Scan for the cell matching the given text and deliver its (X, Y) coordinate at center. 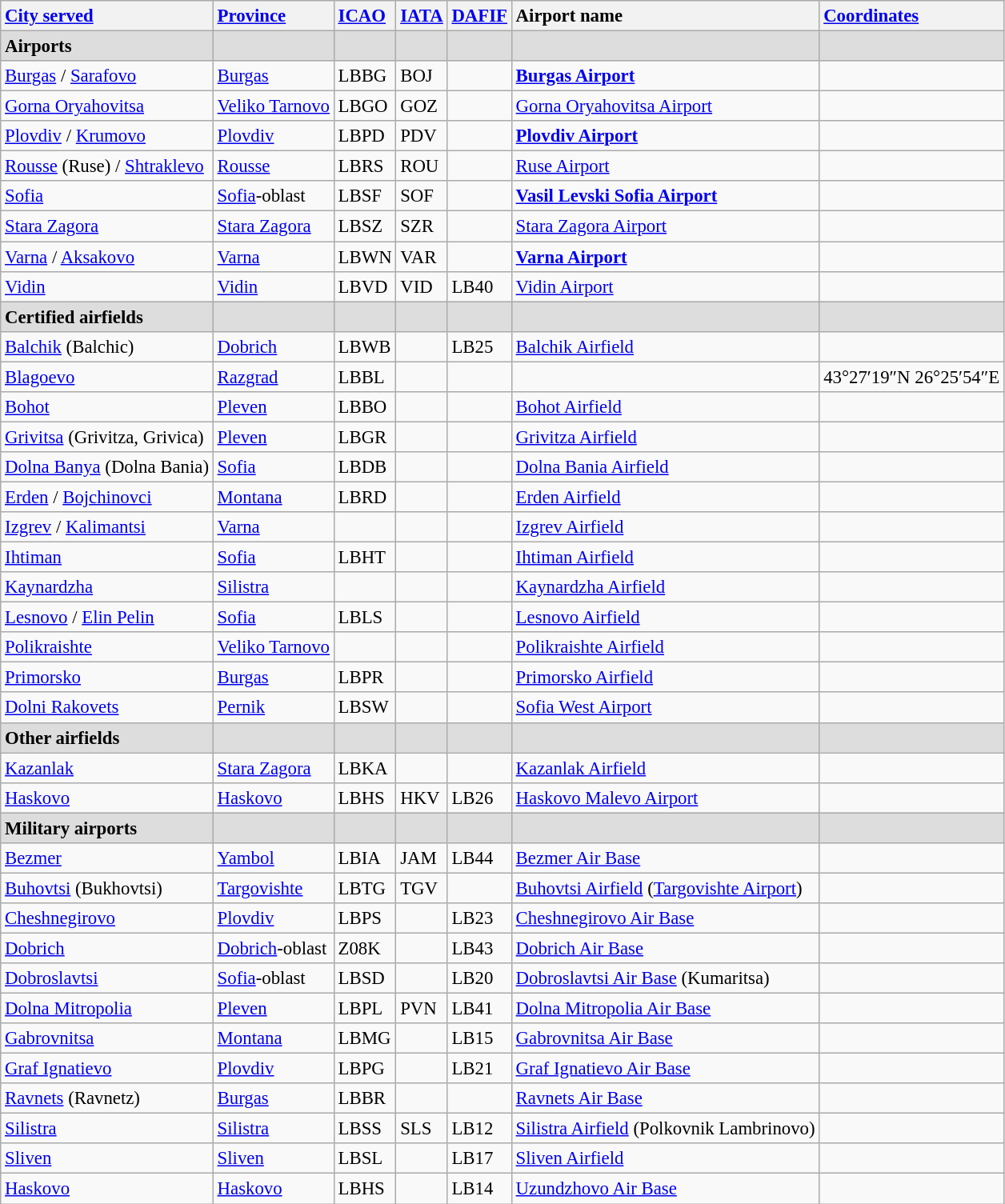
Rousse (274, 166)
Balchik (Balchic) (107, 346)
LBVD (365, 286)
Haskovo Malevo Airport (666, 798)
SZR (422, 226)
LBGR (365, 437)
Uzundzhovo Air Base (666, 1189)
Primorsko Airfield (666, 678)
City served (107, 16)
Sofia West Airport (666, 708)
Burgas Airport (666, 76)
ICAO (365, 16)
Z08K (365, 948)
Dobrich-oblast (274, 948)
Balchik Airfield (666, 346)
Gabrovnitsa (107, 1038)
LB20 (479, 978)
LBRD (365, 497)
Kaynardzha (107, 587)
Cheshnegirovo Air Base (666, 918)
VAR (422, 257)
Ruse Airport (666, 166)
LB41 (479, 1009)
LBTG (365, 888)
LBPS (365, 918)
LB14 (479, 1189)
LBHT (365, 558)
Certified airfields (107, 317)
LB26 (479, 798)
Rousse (Ruse) / Shtraklevo (107, 166)
LBSS (365, 1129)
Military airports (107, 828)
BOJ (422, 76)
Dolna Mitropolia Air Base (666, 1009)
LBBR (365, 1098)
Yambol (274, 858)
DAFIF (479, 16)
Targovishte (274, 888)
SOF (422, 196)
LBSW (365, 708)
Graf Ignatievo (107, 1069)
LBPG (365, 1069)
Ravnets (Ravnetz) (107, 1098)
Izgrev Airfield (666, 527)
LBSF (365, 196)
LBIA (365, 858)
Bohot (107, 407)
43°27′19″N 26°25′54″E (912, 377)
SLS (422, 1129)
Erden / Bojchinovci (107, 497)
Dolna Banya (Dolna Bania) (107, 467)
LB44 (479, 858)
LBSD (365, 978)
Gorna Oryahovitsa (107, 106)
Plovdiv / Krumovo (107, 136)
Plovdiv Airport (666, 136)
Bohot Airfield (666, 407)
Ravnets Air Base (666, 1098)
LB25 (479, 346)
Bezmer Air Base (666, 858)
LBWB (365, 346)
LB43 (479, 948)
Buhovtsi Airfield (Targovishte Airport) (666, 888)
Coordinates (912, 16)
Grivitza Airfield (666, 437)
LB23 (479, 918)
Dobroslavtsi Air Base (Kumaritsa) (666, 978)
Grivitsa (Grivitza, Grivica) (107, 437)
Dobrich Air Base (666, 948)
Kazanlak Airfield (666, 768)
Sliven Airfield (666, 1159)
Cheshnegirovo (107, 918)
Stara Zagora Airport (666, 226)
TGV (422, 888)
Blagoevo (107, 377)
LBGO (365, 106)
LBKA (365, 768)
Burgas / Sarafovo (107, 76)
PDV (422, 136)
LBPR (365, 678)
ROU (422, 166)
LBDB (365, 467)
Airport name (666, 16)
LBBG (365, 76)
LB21 (479, 1069)
Dolna Bania Airfield (666, 467)
Silistra Airfield (Polkovnik Lambrinovo) (666, 1129)
LBMG (365, 1038)
Gabrovnitsa Air Base (666, 1038)
IATA (422, 16)
Primorsko (107, 678)
Dolni Rakovets (107, 708)
Bezmer (107, 858)
Varna Airport (666, 257)
LBPL (365, 1009)
LBSL (365, 1159)
Razgrad (274, 377)
LBLS (365, 618)
JAM (422, 858)
Ihtiman (107, 558)
Polikraishte Airfield (666, 647)
LB15 (479, 1038)
LB12 (479, 1129)
LBSZ (365, 226)
Dolna Mitropolia (107, 1009)
Pernik (274, 708)
LBBO (365, 407)
Erden Airfield (666, 497)
Vasil Levski Sofia Airport (666, 196)
Varna / Aksakovo (107, 257)
HKV (422, 798)
Lesnovo / Elin Pelin (107, 618)
Airports (107, 46)
Buhovtsi (Bukhovtsi) (107, 888)
LB17 (479, 1159)
PVN (422, 1009)
Kazanlak (107, 768)
VID (422, 286)
Kaynardzha Airfield (666, 587)
LBRS (365, 166)
Other airfields (107, 738)
LBPD (365, 136)
LBBL (365, 377)
Polikraishte (107, 647)
LBWN (365, 257)
Lesnovo Airfield (666, 618)
Gorna Oryahovitsa Airport (666, 106)
Graf Ignatievo Air Base (666, 1069)
Vidin Airport (666, 286)
Ihtiman Airfield (666, 558)
Dobroslavtsi (107, 978)
Izgrev / Kalimantsi (107, 527)
LB40 (479, 286)
Province (274, 16)
GOZ (422, 106)
